From the cell containing the given text, extract its center point as [x, y] coordinate. 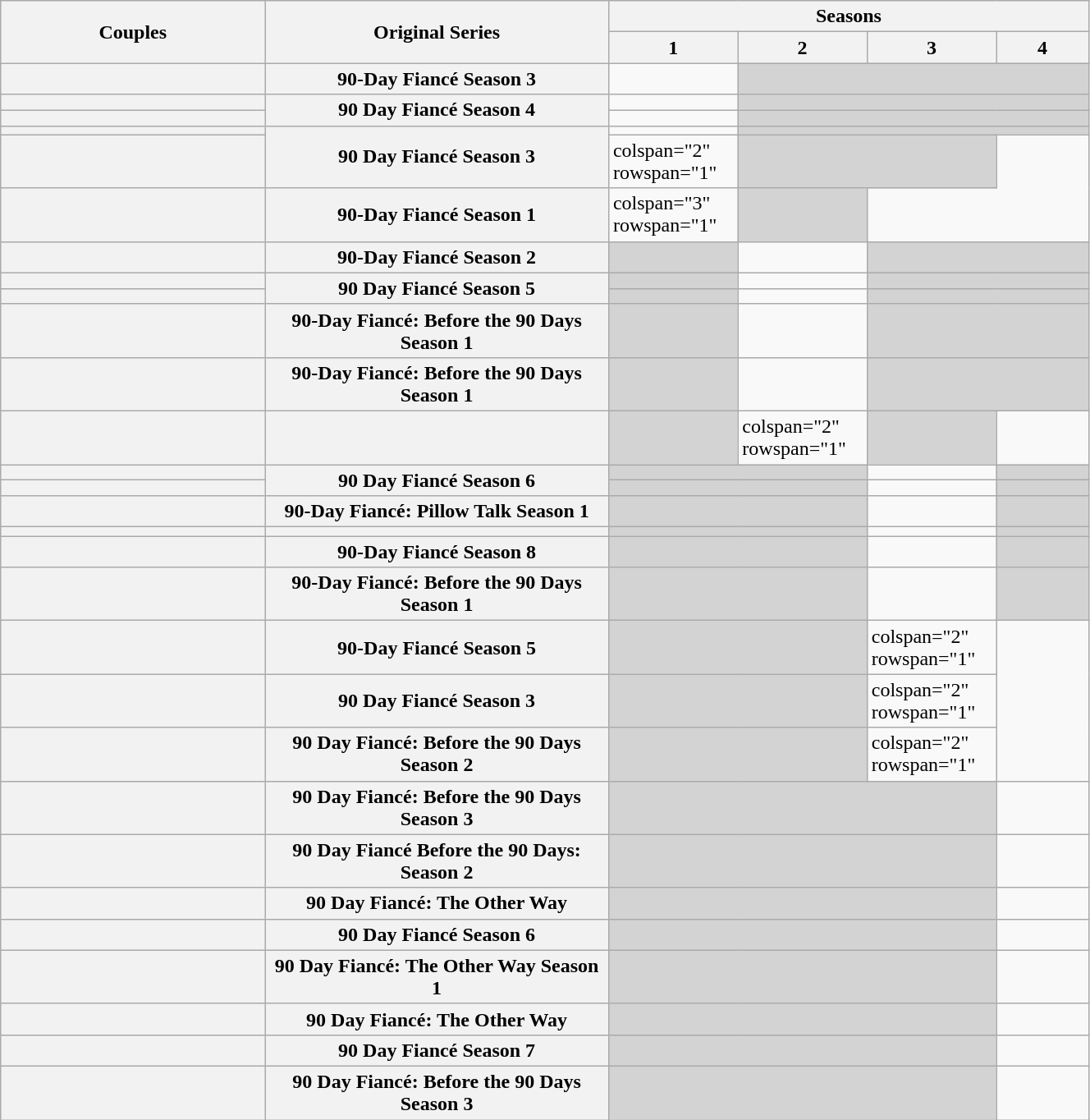
90-Day Fiancé Season 2 [437, 257]
90 Day Fiancé Season 7 [437, 1050]
4 [1042, 48]
90 Day Fiancé Season 5 [437, 288]
colspan="3" rowspan="1" [673, 215]
3 [931, 48]
90 Day Fiancé Before the 90 Days: Season 2 [437, 861]
90-Day Fiancé Season 1 [437, 215]
Seasons [849, 16]
90 Day Fiancé: The Other Way Season 1 [437, 977]
Couples [133, 32]
90-Day Fiancé Season 3 [437, 79]
90-Day Fiancé Season 8 [437, 552]
Original Series [437, 32]
90 Day Fiancé: Before the 90 Days Season 2 [437, 754]
90-Day Fiancé Season 5 [437, 647]
2 [803, 48]
1 [673, 48]
90 Day Fiancé Season 4 [437, 110]
90-Day Fiancé: Pillow Talk Season 1 [437, 512]
